Determine the (x, y) coordinate at the center of the cell enclosing the given text.  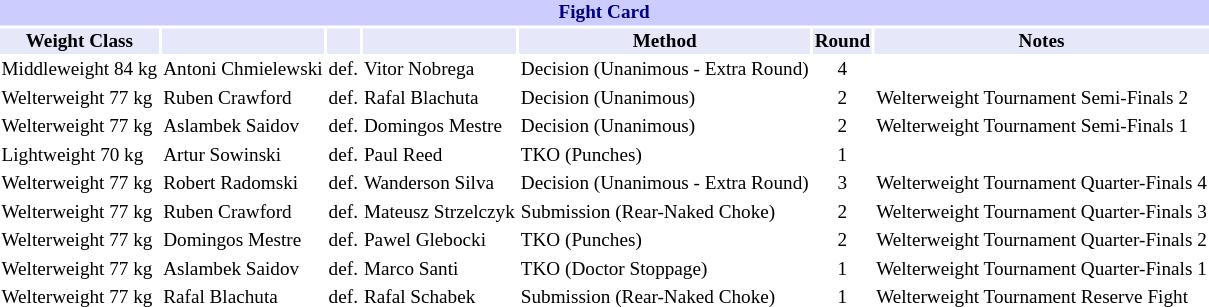
Welterweight Tournament Quarter-Finals 1 (1042, 269)
4 (842, 70)
Weight Class (80, 41)
Mateusz Strzelczyk (439, 213)
TKO (Doctor Stoppage) (664, 269)
Welterweight Tournament Semi-Finals 2 (1042, 99)
Middleweight 84 kg (80, 70)
Antoni Chmielewski (243, 70)
Submission (Rear-Naked Choke) (664, 213)
Marco Santi (439, 269)
Vitor Nobrega (439, 70)
Welterweight Tournament Quarter-Finals 4 (1042, 184)
Round (842, 41)
Lightweight 70 kg (80, 155)
Notes (1042, 41)
Wanderson Silva (439, 184)
Welterweight Tournament Quarter-Finals 2 (1042, 241)
Paul Reed (439, 155)
Method (664, 41)
Rafal Blachuta (439, 99)
3 (842, 184)
Pawel Glebocki (439, 241)
Artur Sowinski (243, 155)
Fight Card (604, 13)
Robert Radomski (243, 184)
Welterweight Tournament Semi-Finals 1 (1042, 127)
Welterweight Tournament Quarter-Finals 3 (1042, 213)
